Locate the cell with the specified text and output its [X, Y] center coordinate. 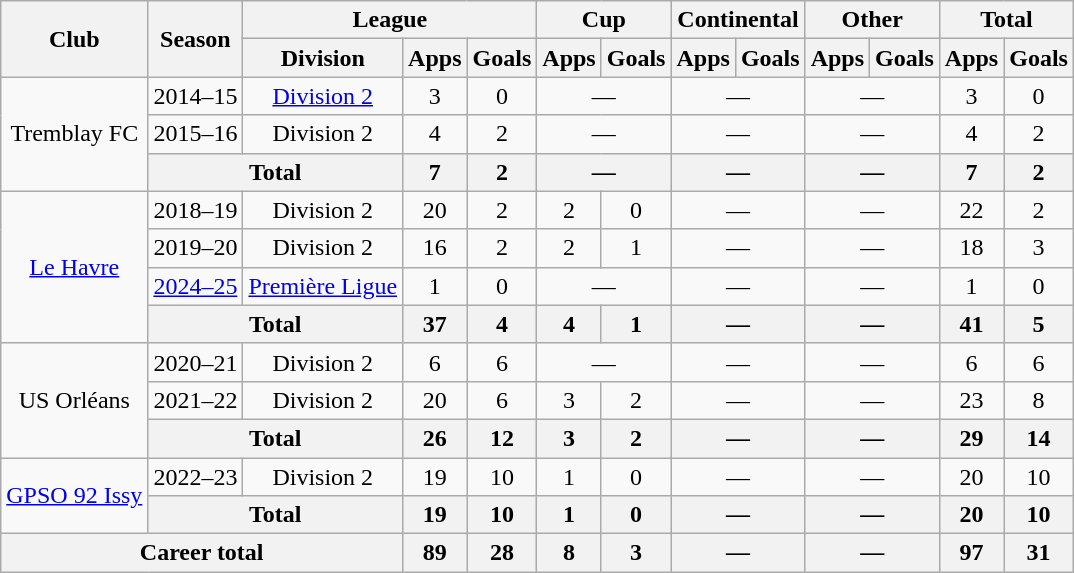
2015–16 [196, 134]
GPSO 92 Issy [74, 496]
29 [971, 438]
Continental [738, 20]
Division [323, 58]
31 [1039, 553]
2020–21 [196, 362]
14 [1039, 438]
37 [435, 324]
US Orléans [74, 400]
Le Havre [74, 267]
2018–19 [196, 210]
28 [502, 553]
League [390, 20]
18 [971, 248]
Tremblay FC [74, 134]
Career total [202, 553]
97 [971, 553]
Season [196, 39]
2021–22 [196, 400]
23 [971, 400]
5 [1039, 324]
16 [435, 248]
2014–15 [196, 96]
Cup [604, 20]
Other [872, 20]
Club [74, 39]
22 [971, 210]
41 [971, 324]
12 [502, 438]
2024–25 [196, 286]
2019–20 [196, 248]
Première Ligue [323, 286]
2022–23 [196, 477]
26 [435, 438]
89 [435, 553]
